Return the (x, y) coordinate for the center point of the cell that contains the specified text.  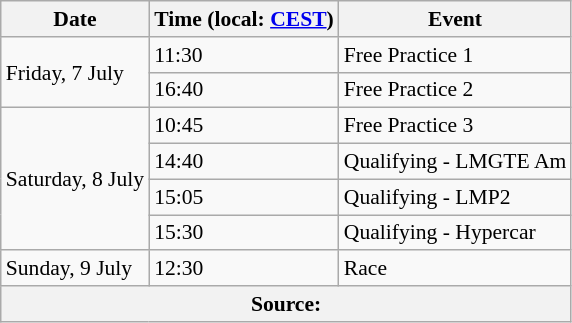
Free Practice 1 (456, 55)
15:30 (244, 233)
Qualifying - LMP2 (456, 197)
Source: (286, 304)
15:05 (244, 197)
10:45 (244, 126)
Sunday, 9 July (75, 269)
11:30 (244, 55)
Race (456, 269)
Saturday, 8 July (75, 179)
Qualifying - Hypercar (456, 233)
Event (456, 19)
Qualifying - LMGTE Am (456, 162)
12:30 (244, 269)
14:40 (244, 162)
Date (75, 19)
Friday, 7 July (75, 72)
Free Practice 3 (456, 126)
Time (local: CEST) (244, 19)
16:40 (244, 90)
Free Practice 2 (456, 90)
